Capture the cell that displays the provided text and extract its [X, Y] central coordinate. 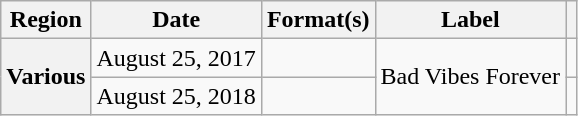
Bad Vibes Forever [470, 77]
August 25, 2018 [176, 96]
Format(s) [318, 20]
Date [176, 20]
August 25, 2017 [176, 58]
Region [46, 20]
Label [470, 20]
Various [46, 77]
